Output the (X, Y) coordinate of the center of the cell containing the given text.  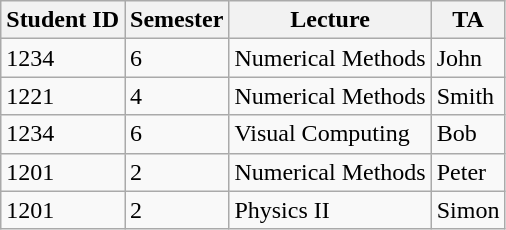
TA (468, 20)
Physics II (330, 210)
4 (177, 96)
Smith (468, 96)
Peter (468, 172)
Visual Computing (330, 134)
1221 (63, 96)
John (468, 58)
Student ID (63, 20)
Lecture (330, 20)
Bob (468, 134)
Simon (468, 210)
Semester (177, 20)
